For the text-containing cell, return its midpoint in [x, y] coordinate format. 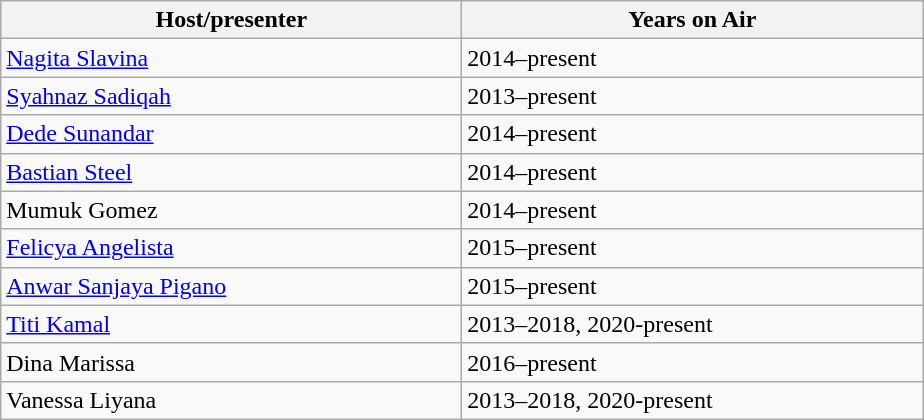
Anwar Sanjaya Pigano [232, 286]
Mumuk Gomez [232, 210]
Bastian Steel [232, 172]
2016–present [692, 362]
Syahnaz Sadiqah [232, 96]
2013–present [692, 96]
Host/presenter [232, 20]
Felicya Angelista [232, 248]
Dina Marissa [232, 362]
Nagita Slavina [232, 58]
Vanessa Liyana [232, 400]
Years on Air [692, 20]
Dede Sunandar [232, 134]
Titi Kamal [232, 324]
